Pinpoint the cell where the given text exists, returning its (x, y) midpoint coordinate. 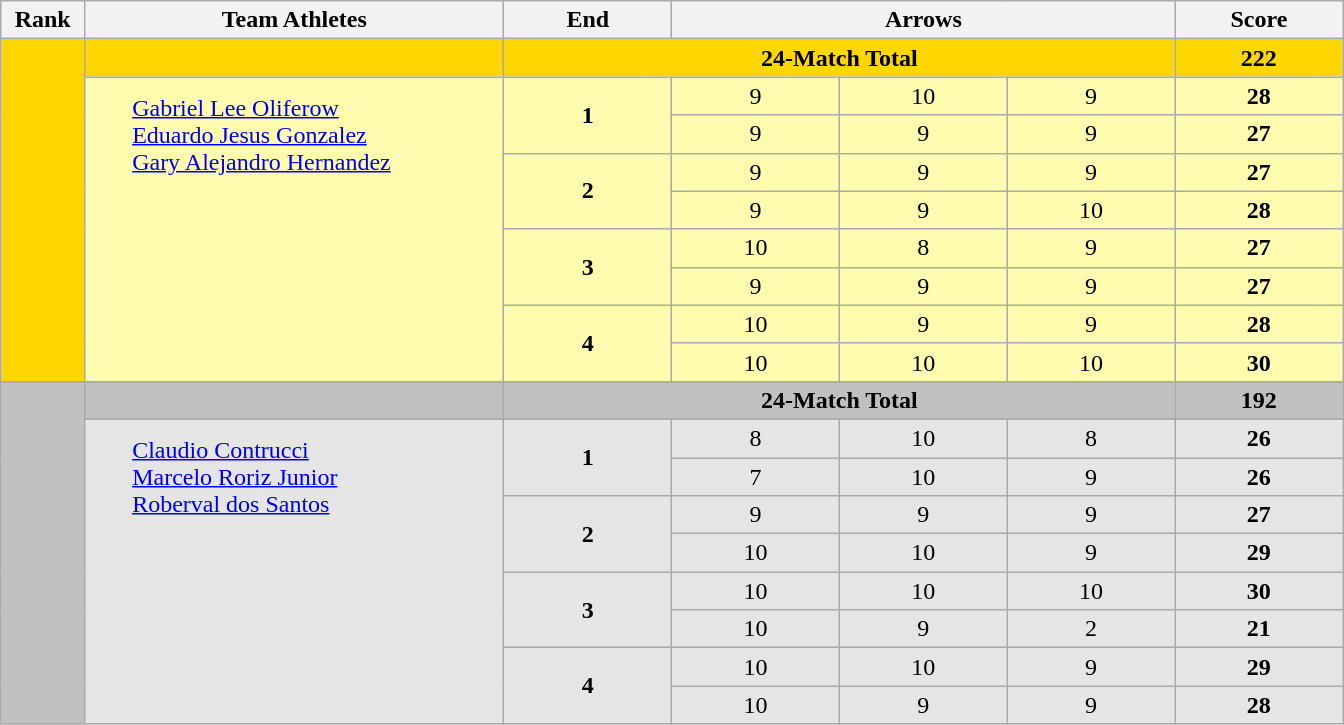
192 (1259, 400)
Arrows (924, 20)
End (588, 20)
7 (756, 477)
222 (1259, 58)
Score (1259, 20)
Rank (43, 20)
21 (1259, 629)
Claudio Contrucci Marcelo Roriz Junior Roberval dos Santos (294, 571)
Team Athletes (294, 20)
Gabriel Lee Oliferow Eduardo Jesus Gonzalez Gary Alejandro Hernandez (294, 229)
